Find where the given text appears and provide that cell's center as (x, y) coordinate. 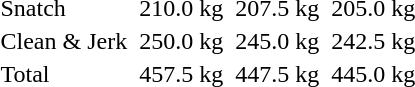
245.0 kg (278, 41)
250.0 kg (182, 41)
